For the text-containing cell, return its midpoint in [X, Y] coordinate format. 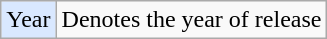
Denotes the year of release [192, 20]
Year [28, 20]
